For the text-containing cell, return its midpoint in (X, Y) coordinate format. 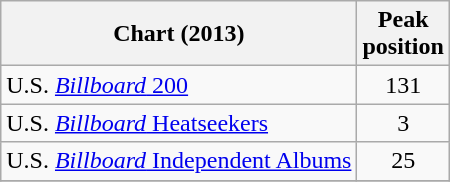
131 (403, 85)
Peakposition (403, 34)
3 (403, 123)
U.S. Billboard 200 (179, 85)
U.S. Billboard Independent Albums (179, 161)
Chart (2013) (179, 34)
U.S. Billboard Heatseekers (179, 123)
25 (403, 161)
